Return (x, y) of the center of cell containing provided text 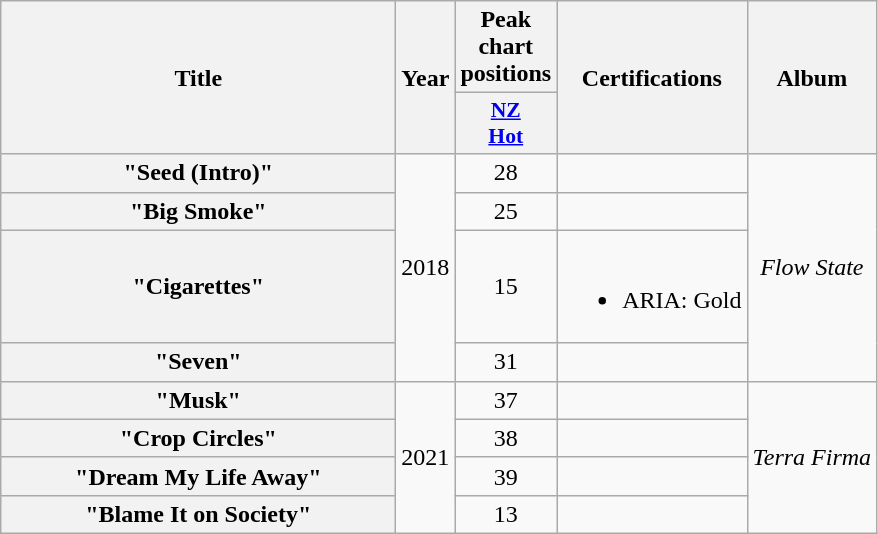
38 (506, 438)
Flow State (812, 268)
31 (506, 362)
"Dream My Life Away" (198, 476)
Terra Firma (812, 457)
Title (198, 78)
2018 (426, 268)
NZHot (506, 124)
15 (506, 286)
"Musk" (198, 400)
"Crop Circles" (198, 438)
37 (506, 400)
13 (506, 514)
ARIA: Gold (652, 286)
2021 (426, 457)
Certifications (652, 78)
28 (506, 173)
25 (506, 211)
"Blame It on Society" (198, 514)
"Seven" (198, 362)
"Seed (Intro)" (198, 173)
39 (506, 476)
"Cigarettes" (198, 286)
Peak chart positions (506, 47)
Album (812, 78)
Year (426, 78)
"Big Smoke" (198, 211)
